Find where the given text appears and provide that cell's center as (X, Y) coordinate. 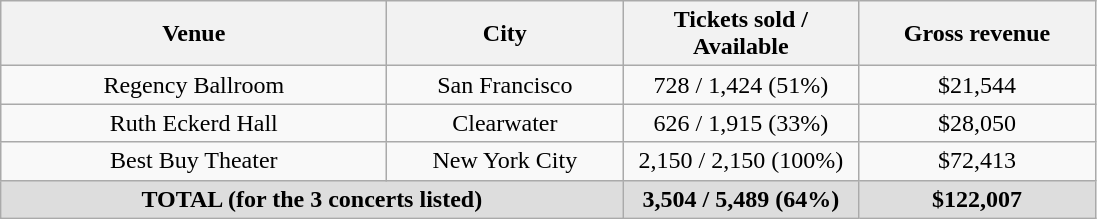
626 / 1,915 (33%) (741, 123)
New York City (505, 161)
$21,544 (977, 85)
TOTAL (for the 3 concerts listed) (312, 199)
Regency Ballroom (194, 85)
Ruth Eckerd Hall (194, 123)
Gross revenue (977, 34)
Best Buy Theater (194, 161)
$28,050 (977, 123)
San Francisco (505, 85)
Venue (194, 34)
Clearwater (505, 123)
Tickets sold / Available (741, 34)
728 / 1,424 (51%) (741, 85)
City (505, 34)
3,504 / 5,489 (64%) (741, 199)
2,150 / 2,150 (100%) (741, 161)
$122,007 (977, 199)
$72,413 (977, 161)
